Output the [x, y] coordinate of the center of the cell containing the given text.  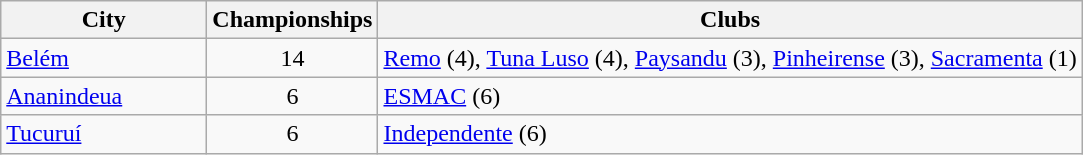
City [104, 20]
Tucuruí [104, 134]
ESMAC (6) [730, 96]
14 [292, 58]
Championships [292, 20]
Independente (6) [730, 134]
Remo (4), Tuna Luso (4), Paysandu (3), Pinheirense (3), Sacramenta (1) [730, 58]
Ananindeua [104, 96]
Clubs [730, 20]
Belém [104, 58]
